Determine the (X, Y) coordinate at the center of the cell enclosing the given text.  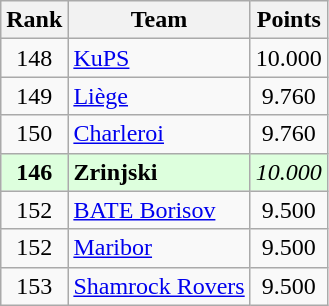
150 (34, 134)
Team (159, 20)
149 (34, 96)
Maribor (159, 248)
BATE Borisov (159, 210)
Liège (159, 96)
Rank (34, 20)
Charleroi (159, 134)
Zrinjski (159, 172)
Shamrock Rovers (159, 286)
146 (34, 172)
153 (34, 286)
148 (34, 58)
Points (288, 20)
KuPS (159, 58)
